From the cell containing the given text, extract its center point as (x, y) coordinate. 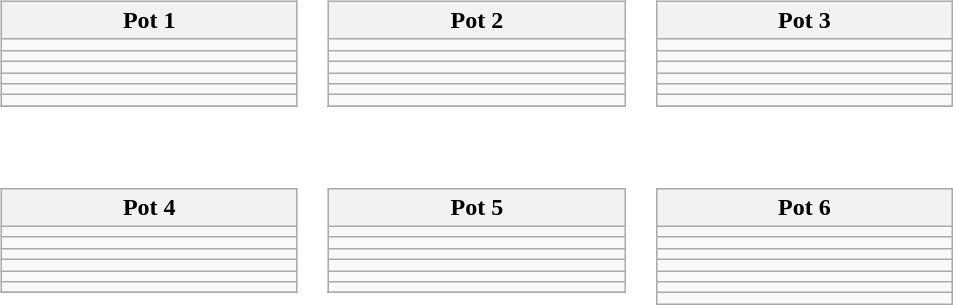
Pot 5 (477, 207)
Pot 3 (804, 20)
Pot 4 (149, 207)
Pot 2 (477, 20)
Pot 6 (804, 207)
Pot 1 (149, 20)
